For the text-containing cell, return its midpoint in [x, y] coordinate format. 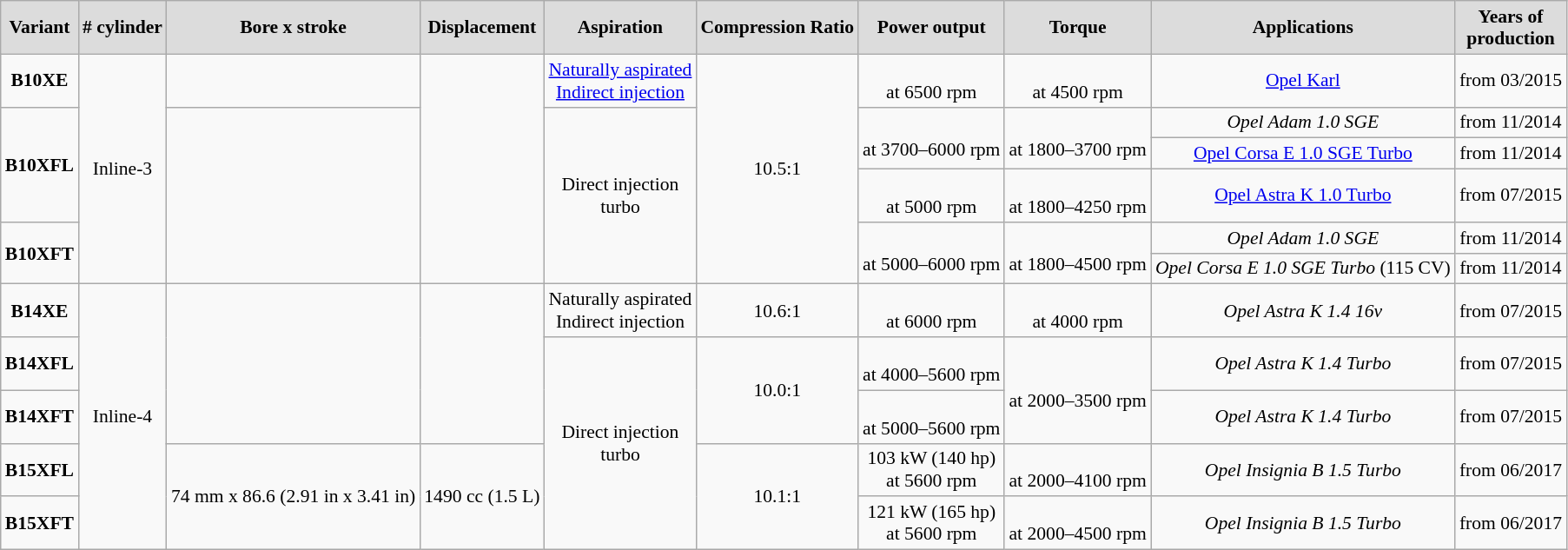
10.0:1 [777, 390]
at 5000–5600 rpm [931, 417]
at 6500 rpm [931, 80]
Years ofproduction [1511, 28]
Variant [40, 28]
at 1800–3700 rpm [1077, 137]
at 5000 rpm [931, 196]
B10XE [40, 80]
Opel Astra K 1.4 16v [1303, 311]
10.1:1 [777, 496]
Inline-3 [122, 169]
B14XFL [40, 363]
at 5000–6000 rpm [931, 254]
103 kW (140 hp)at 5600 rpm [931, 469]
at 2000–4500 rpm [1077, 523]
Opel Corsa E 1.0 SGE Turbo [1303, 154]
Opel Astra K 1.0 Turbo [1303, 196]
B14XFT [40, 417]
1490 cc (1.5 L) [481, 496]
B10XFT [40, 254]
Inline-4 [122, 417]
Compression Ratio [777, 28]
B10XFL [40, 164]
B15XFL [40, 469]
at 4000–5600 rpm [931, 363]
Power output [931, 28]
at 4500 rpm [1077, 80]
Opel Corsa E 1.0 SGE Turbo (115 CV) [1303, 268]
10.5:1 [777, 169]
Bore x stroke [294, 28]
Torque [1077, 28]
at 4000 rpm [1077, 311]
Aspiration [620, 28]
B14XE [40, 311]
at 3700–6000 rpm [931, 137]
10.6:1 [777, 311]
at 6000 rpm [931, 311]
Applications [1303, 28]
at 1800–4250 rpm [1077, 196]
from 03/2015 [1511, 80]
Opel Karl [1303, 80]
at 2000–4100 rpm [1077, 469]
at 1800–4500 rpm [1077, 254]
121 kW (165 hp)at 5600 rpm [931, 523]
74 mm x 86.6 (2.91 in x 3.41 in) [294, 496]
Displacement [481, 28]
# cylinder [122, 28]
B15XFT [40, 523]
at 2000–3500 rpm [1077, 390]
